Identify which cell holds the provided text, then report its [X, Y] central coordinate. 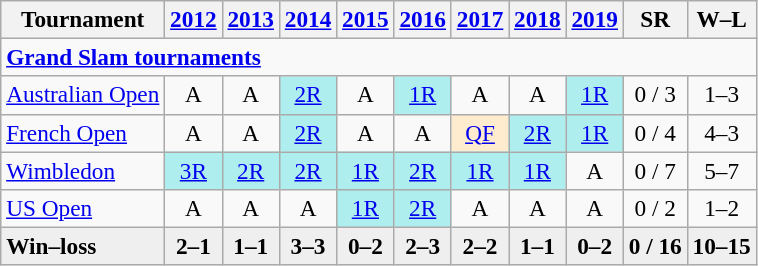
2016 [422, 19]
0 / 4 [655, 133]
2–1 [194, 246]
1–2 [722, 208]
Grand Slam tournaments [378, 57]
4–3 [722, 133]
2012 [194, 19]
QF [480, 133]
2017 [480, 19]
2013 [250, 19]
0 / 7 [655, 170]
3–3 [308, 246]
2019 [594, 19]
3R [194, 170]
W–L [722, 19]
Win–loss [83, 246]
0 / 3 [655, 95]
Australian Open [83, 95]
10–15 [722, 246]
SR [655, 19]
French Open [83, 133]
US Open [83, 208]
2014 [308, 19]
Wimbledon [83, 170]
Tournament [83, 19]
2018 [538, 19]
2–2 [480, 246]
2015 [366, 19]
5–7 [722, 170]
2–3 [422, 246]
0 / 16 [655, 246]
0 / 2 [655, 208]
1–3 [722, 95]
